Detect which cell encompasses the target text, then output its [x, y] center coordinate. 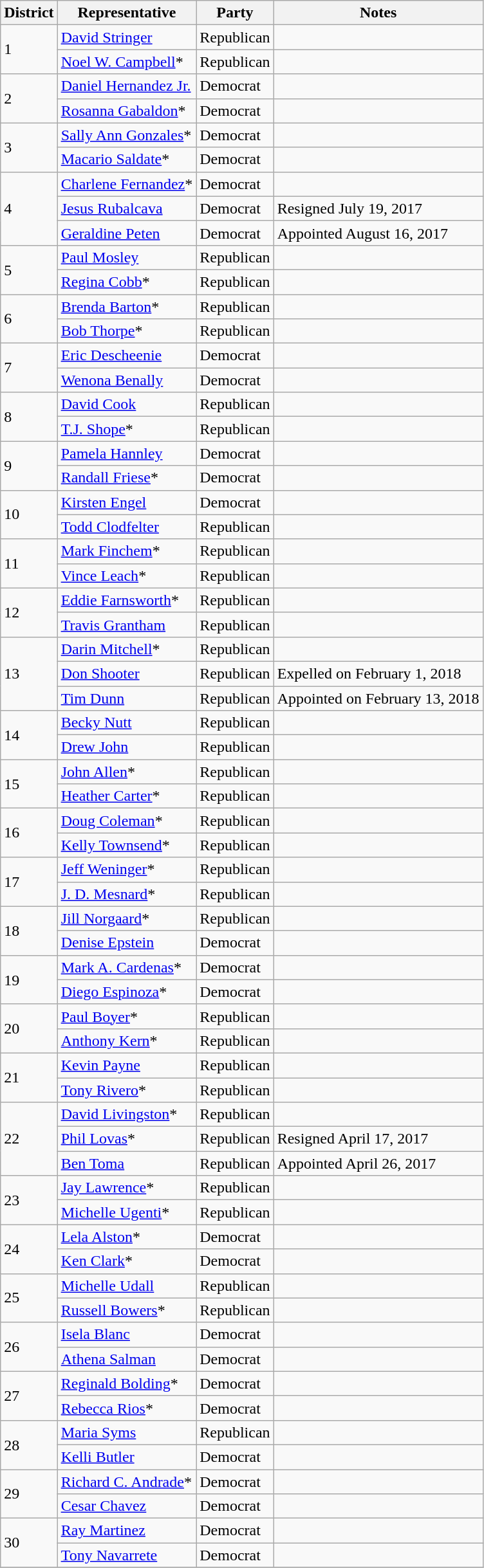
9 [29, 466]
29 [29, 1493]
18 [29, 931]
Phil Lovas* [127, 1139]
27 [29, 1396]
Pamela Hannley [127, 453]
17 [29, 882]
6 [29, 319]
Becky Nutt [127, 723]
Bob Thorpe* [127, 331]
Eddie Farnsworth* [127, 600]
Ben Toma [127, 1163]
Daniel Hernandez Jr. [127, 86]
Ray Martinez [127, 1531]
Diego Espinoza* [127, 992]
20 [29, 1028]
Noel W. Campbell* [127, 62]
3 [29, 147]
12 [29, 612]
1 [29, 50]
11 [29, 563]
Appointed August 16, 2017 [378, 233]
4 [29, 208]
19 [29, 980]
13 [29, 673]
Maria Syms [127, 1432]
Jesus Rubalcava [127, 208]
Macario Saldate* [127, 160]
28 [29, 1445]
Appointed on February 13, 2018 [378, 698]
Charlene Fernandez* [127, 184]
Tony Rivero* [127, 1090]
Mark A. Cardenas* [127, 967]
Resigned April 17, 2017 [378, 1139]
Kelly Townsend* [127, 845]
Vince Leach* [127, 576]
Jay Lawrence* [127, 1188]
Mark Finchem* [127, 551]
Michelle Ugenti* [127, 1212]
Athena Salman [127, 1359]
Party [235, 13]
Rosanna Gabaldon* [127, 111]
Rebecca Rios* [127, 1408]
Paul Boyer* [127, 1016]
7 [29, 368]
Richard C. Andrade* [127, 1481]
22 [29, 1139]
John Allen* [127, 772]
Paul Mosley [127, 257]
Regina Cobb* [127, 282]
Tim Dunn [127, 698]
Don Shooter [127, 673]
Expelled on February 1, 2018 [378, 673]
District [29, 13]
Russell Bowers* [127, 1310]
Kevin Payne [127, 1065]
Representative [127, 13]
Appointed April 26, 2017 [378, 1163]
16 [29, 833]
15 [29, 784]
26 [29, 1347]
Jeff Weninger* [127, 870]
Eric Descheenie [127, 356]
Darin Mitchell* [127, 649]
30 [29, 1543]
T.J. Shope* [127, 429]
Travis Grantham [127, 624]
Brenda Barton* [127, 307]
Resigned July 19, 2017 [378, 208]
Notes [378, 13]
24 [29, 1249]
David Stringer [127, 37]
Randall Friese* [127, 478]
Jill Norgaard* [127, 918]
Ken Clark* [127, 1261]
Isela Blanc [127, 1335]
Anthony Kern* [127, 1041]
Denise Epstein [127, 943]
Lela Alston* [127, 1237]
Michelle Udall [127, 1286]
23 [29, 1200]
25 [29, 1298]
Tony Navarrete [127, 1555]
Doug Coleman* [127, 821]
14 [29, 735]
J. D. Mesnard* [127, 894]
Kirsten Engel [127, 502]
David Livingston* [127, 1115]
5 [29, 269]
2 [29, 98]
Wenona Benally [127, 380]
Geraldine Peten [127, 233]
10 [29, 515]
Kelli Butler [127, 1457]
Reginald Bolding* [127, 1383]
Cesar Chavez [127, 1506]
Todd Clodfelter [127, 527]
8 [29, 417]
David Cook [127, 405]
Heather Carter* [127, 796]
Sally Ann Gonzales* [127, 135]
21 [29, 1077]
Drew John [127, 747]
